Return the [x, y] coordinate for the center point of the cell that contains the specified text.  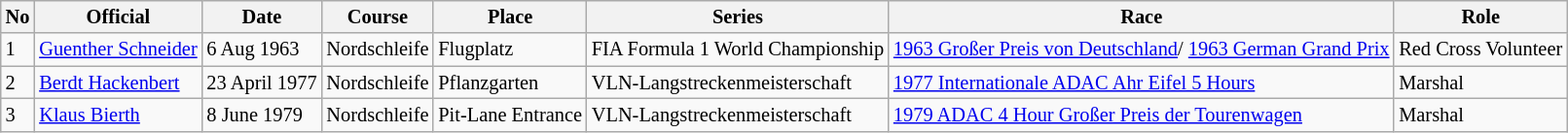
Pit-Lane Entrance [510, 115]
Guenther Schneider [118, 50]
2 [18, 83]
Course [378, 17]
1963 Großer Preis von Deutschland/ 1963 German Grand Prix [1141, 50]
Role [1480, 17]
No [18, 17]
1 [18, 50]
Pflanzgarten [510, 83]
Red Cross Volunteer [1480, 50]
3 [18, 115]
Berdt Hackenbert [118, 83]
1977 Internationale ADAC Ahr Eifel 5 Hours [1141, 83]
1979 ADAC 4 Hour Großer Preis der Tourenwagen [1141, 115]
Race [1141, 17]
23 April 1977 [263, 83]
Date [263, 17]
6 Aug 1963 [263, 50]
FIA Formula 1 World Championship [738, 50]
8 June 1979 [263, 115]
Place [510, 17]
Klaus Bierth [118, 115]
Official [118, 17]
Flugplatz [510, 50]
Series [738, 17]
